Return the (X, Y) coordinate for the center point of the cell that contains the specified text.  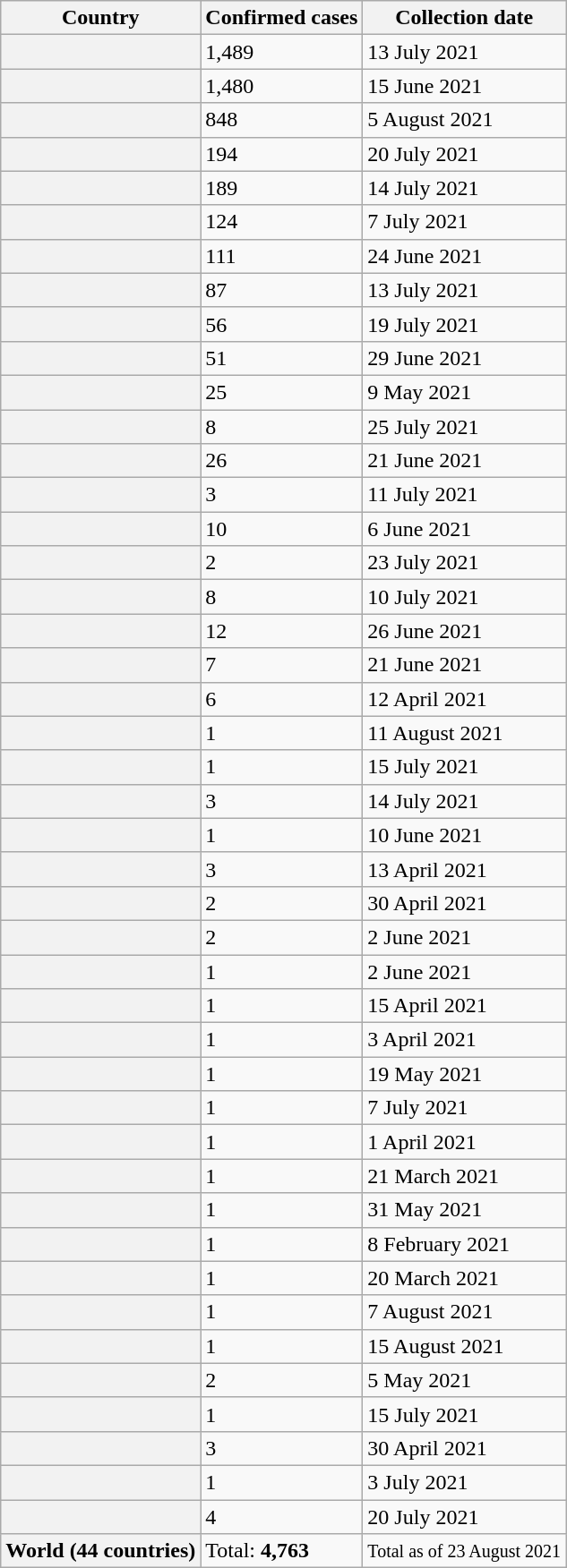
9 May 2021 (464, 392)
31 May 2021 (464, 1210)
5 August 2021 (464, 120)
15 June 2021 (464, 86)
7 (281, 665)
10 (281, 529)
19 July 2021 (464, 324)
3 July 2021 (464, 1482)
1,480 (281, 86)
15 August 2021 (464, 1346)
4 (281, 1517)
19 May 2021 (464, 1074)
1 April 2021 (464, 1142)
1,489 (281, 52)
11 August 2021 (464, 733)
8 February 2021 (464, 1244)
Collection date (464, 18)
10 June 2021 (464, 835)
Confirmed cases (281, 18)
15 April 2021 (464, 1006)
7 August 2021 (464, 1312)
6 (281, 699)
87 (281, 290)
25 (281, 392)
24 June 2021 (464, 256)
848 (281, 120)
23 July 2021 (464, 563)
6 June 2021 (464, 529)
26 (281, 461)
124 (281, 222)
111 (281, 256)
25 July 2021 (464, 427)
194 (281, 154)
5 May 2021 (464, 1380)
12 (281, 631)
29 June 2021 (464, 358)
Country (100, 18)
21 March 2021 (464, 1176)
Total: 4,763 (281, 1551)
20 March 2021 (464, 1278)
12 April 2021 (464, 699)
11 July 2021 (464, 495)
10 July 2021 (464, 597)
World (44 countries) (100, 1551)
Total as of 23 August 2021 (464, 1551)
3 April 2021 (464, 1040)
13 April 2021 (464, 869)
56 (281, 324)
26 June 2021 (464, 631)
189 (281, 188)
51 (281, 358)
